Determine the [x, y] coordinate at the center of the cell enclosing the given text.  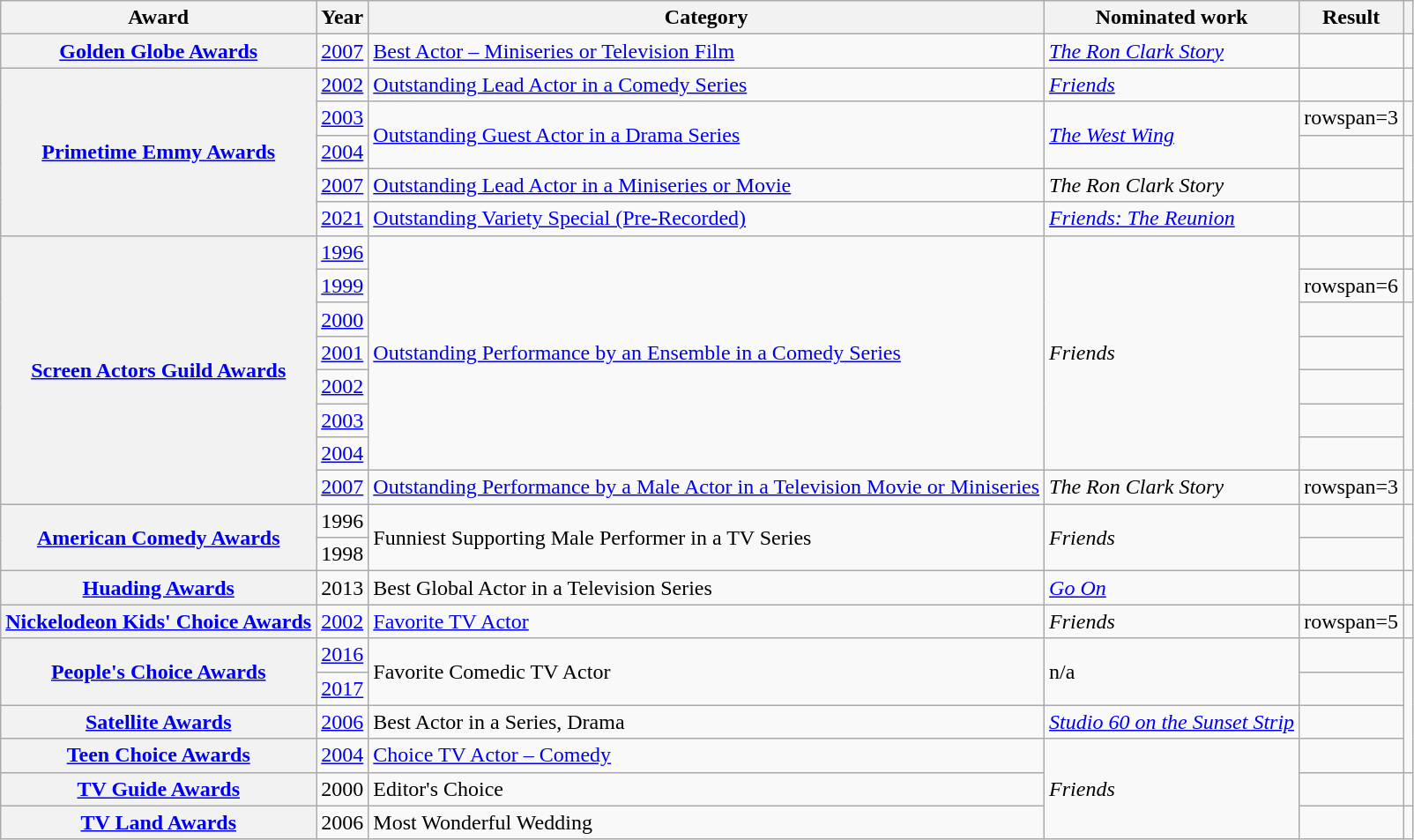
Screen Actors Guild Awards [159, 369]
TV Land Awards [159, 822]
Result [1351, 18]
2013 [342, 588]
Outstanding Performance by a Male Actor in a Television Movie or Miniseries [707, 487]
Outstanding Lead Actor in a Comedy Series [707, 85]
Year [342, 18]
Outstanding Variety Special (Pre-Recorded) [707, 219]
Friends: The Reunion [1172, 219]
Best Global Actor in a Television Series [707, 588]
2021 [342, 219]
Outstanding Lead Actor in a Miniseries or Movie [707, 185]
2017 [342, 688]
Best Actor – Miniseries or Television Film [707, 51]
n/a [1172, 672]
Go On [1172, 588]
Funniest Supporting Male Performer in a TV Series [707, 538]
Choice TV Actor – Comedy [707, 755]
rowspan=6 [1351, 286]
1998 [342, 554]
TV Guide Awards [159, 789]
Nickelodeon Kids' Choice Awards [159, 621]
Outstanding Performance by an Ensemble in a Comedy Series [707, 353]
Best Actor in a Series, Drama [707, 722]
Golden Globe Awards [159, 51]
Nominated work [1172, 18]
Category [707, 18]
2001 [342, 353]
Award [159, 18]
Studio 60 on the Sunset Strip [1172, 722]
Teen Choice Awards [159, 755]
Satellite Awards [159, 722]
Favorite Comedic TV Actor [707, 672]
Outstanding Guest Actor in a Drama Series [707, 135]
Huading Awards [159, 588]
American Comedy Awards [159, 538]
Primetime Emmy Awards [159, 152]
The West Wing [1172, 135]
People's Choice Awards [159, 672]
Favorite TV Actor [707, 621]
Most Wonderful Wedding [707, 822]
Editor's Choice [707, 789]
2016 [342, 655]
1999 [342, 286]
rowspan=5 [1351, 621]
